Return (X, Y) of the center of cell containing provided text 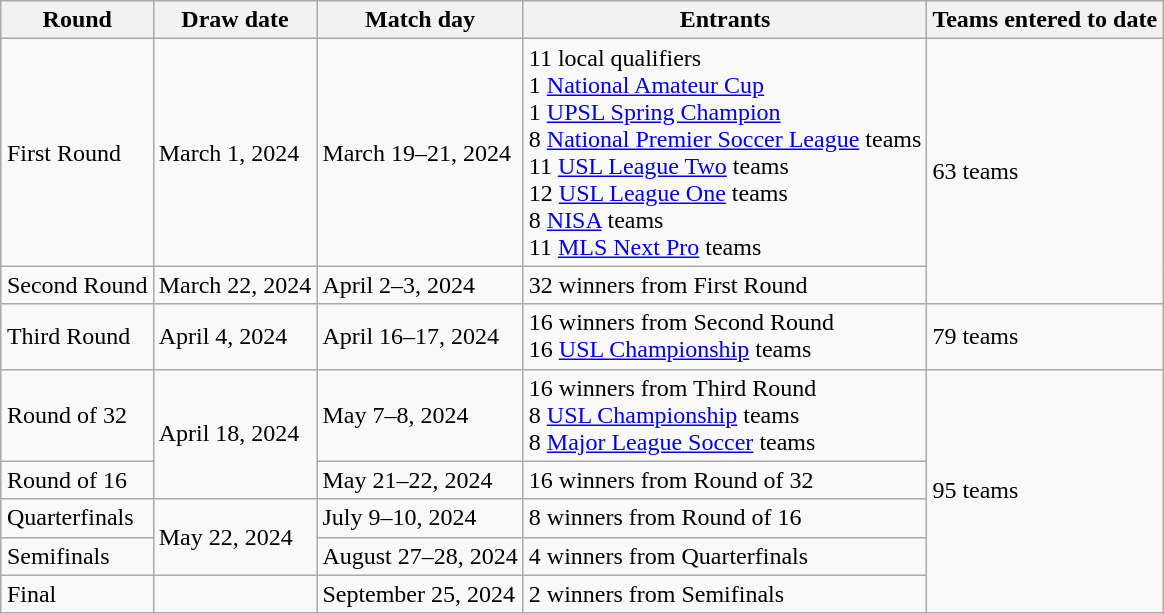
8 winners from Round of 16 (725, 518)
32 winners from First Round (725, 285)
Round of 16 (77, 480)
79 teams (1045, 336)
Quarterfinals (77, 518)
Match day (420, 20)
Second Round (77, 285)
May 21–22, 2024 (420, 480)
Teams entered to date (1045, 20)
April 18, 2024 (235, 434)
March 1, 2024 (235, 152)
63 teams (1045, 172)
95 teams (1045, 491)
March 19–21, 2024 (420, 152)
May 7–8, 2024 (420, 415)
Third Round (77, 336)
April 16–17, 2024 (420, 336)
16 winners from Second Round16 USL Championship teams (725, 336)
August 27–28, 2024 (420, 556)
April 2–3, 2024 (420, 285)
Final (77, 594)
Round (77, 20)
May 22, 2024 (235, 537)
April 4, 2024 (235, 336)
Draw date (235, 20)
First Round (77, 152)
March 22, 2024 (235, 285)
2 winners from Semifinals (725, 594)
July 9–10, 2024 (420, 518)
Round of 32 (77, 415)
16 winners from Round of 32 (725, 480)
Entrants (725, 20)
September 25, 2024 (420, 594)
16 winners from Third Round8 USL Championship teams8 Major League Soccer teams (725, 415)
Semifinals (77, 556)
4 winners from Quarterfinals (725, 556)
